Provide the [X, Y] coordinate of the cell's center where the given text is located.  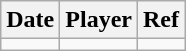
Ref [160, 20]
Player [99, 20]
Date [30, 20]
